Find where the given text appears and provide that cell's center as [x, y] coordinate. 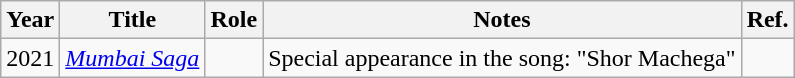
Year [30, 20]
Mumbai Saga [132, 58]
Role [234, 20]
Title [132, 20]
Notes [502, 20]
Ref. [768, 20]
2021 [30, 58]
Special appearance in the song: "Shor Machega" [502, 58]
